Return (x, y) of the center of cell containing provided text 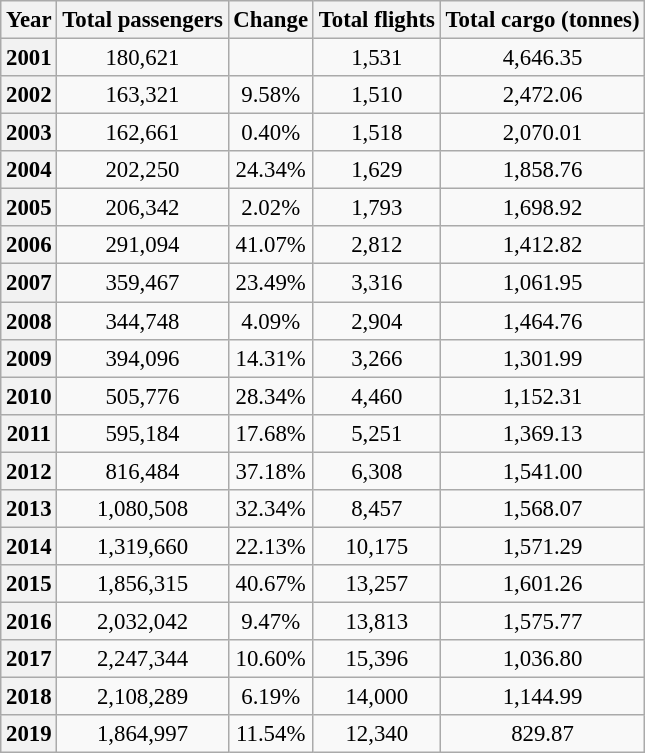
Total flights (376, 20)
1,698.92 (542, 208)
2,247,344 (142, 659)
41.07% (270, 245)
4,646.35 (542, 58)
162,661 (142, 133)
3,316 (376, 283)
829.87 (542, 734)
206,342 (142, 208)
2009 (29, 358)
2,108,289 (142, 697)
2002 (29, 95)
2019 (29, 734)
24.34% (270, 170)
2011 (29, 433)
1,369.13 (542, 433)
2018 (29, 697)
1,152.31 (542, 396)
2,070.01 (542, 133)
40.67% (270, 584)
1,856,315 (142, 584)
2004 (29, 170)
2001 (29, 58)
2,904 (376, 321)
13,257 (376, 584)
291,094 (142, 245)
2017 (29, 659)
1,601.26 (542, 584)
1,319,660 (142, 546)
3,266 (376, 358)
23.49% (270, 283)
359,467 (142, 283)
2006 (29, 245)
22.13% (270, 546)
2,812 (376, 245)
2010 (29, 396)
28.34% (270, 396)
1,575.77 (542, 621)
17.68% (270, 433)
2007 (29, 283)
394,096 (142, 358)
344,748 (142, 321)
Change (270, 20)
2008 (29, 321)
1,518 (376, 133)
13,813 (376, 621)
2014 (29, 546)
1,144.99 (542, 697)
32.34% (270, 509)
6.19% (270, 697)
2015 (29, 584)
10,175 (376, 546)
2,472.06 (542, 95)
1,793 (376, 208)
6,308 (376, 471)
0.40% (270, 133)
180,621 (142, 58)
2003 (29, 133)
595,184 (142, 433)
163,321 (142, 95)
4.09% (270, 321)
10.60% (270, 659)
1,629 (376, 170)
Total cargo (tonnes) (542, 20)
2,032,042 (142, 621)
202,250 (142, 170)
Year (29, 20)
2012 (29, 471)
14.31% (270, 358)
14,000 (376, 697)
5,251 (376, 433)
1,036.80 (542, 659)
1,061.95 (542, 283)
1,858.76 (542, 170)
1,510 (376, 95)
2016 (29, 621)
1,568.07 (542, 509)
2013 (29, 509)
Total passengers (142, 20)
816,484 (142, 471)
1,541.00 (542, 471)
505,776 (142, 396)
15,396 (376, 659)
8,457 (376, 509)
9.47% (270, 621)
1,571.29 (542, 546)
2005 (29, 208)
4,460 (376, 396)
1,412.82 (542, 245)
1,531 (376, 58)
12,340 (376, 734)
1,864,997 (142, 734)
2.02% (270, 208)
1,301.99 (542, 358)
11.54% (270, 734)
1,464.76 (542, 321)
37.18% (270, 471)
1,080,508 (142, 509)
9.58% (270, 95)
